Determine the [X, Y] coordinate at the center of the cell enclosing the given text.  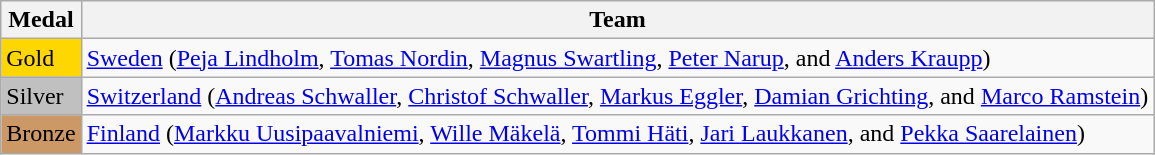
Silver [41, 96]
Medal [41, 20]
Gold [41, 58]
Switzerland (Andreas Schwaller, Christof Schwaller, Markus Eggler, Damian Grichting, and Marco Ramstein) [618, 96]
Sweden (Peja Lindholm, Tomas Nordin, Magnus Swartling, Peter Narup, and Anders Kraupp) [618, 58]
Finland (Markku Uusipaavalniemi, Wille Mäkelä, Tommi Häti, Jari Laukkanen, and Pekka Saarelainen) [618, 134]
Team [618, 20]
Bronze [41, 134]
